Capture the cell that displays the provided text and extract its (x, y) central coordinate. 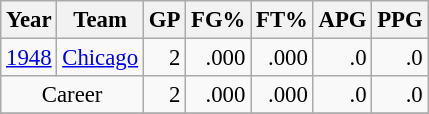
FG% (218, 20)
1948 (29, 58)
FT% (282, 20)
Career (72, 95)
APG (342, 20)
PPG (400, 20)
Year (29, 20)
GP (164, 20)
Chicago (100, 58)
Team (100, 20)
